Search for the cell housing the specified text and yield its (X, Y) center coordinate. 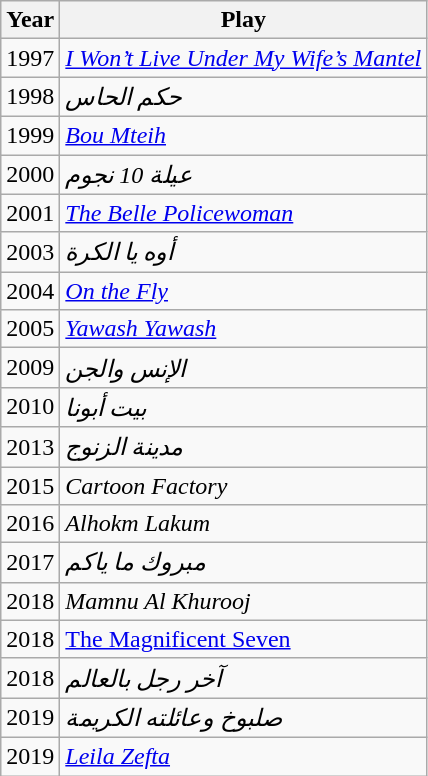
2015 (30, 485)
Bou Mteih (244, 135)
2003 (30, 252)
On the Fly (244, 291)
Play (244, 20)
أوه يا الكرة (244, 252)
2009 (30, 368)
Yawash Yawash (244, 329)
Year (30, 20)
2004 (30, 291)
حكم الحاس (244, 97)
2001 (30, 213)
Alhokm Lakum (244, 524)
2010 (30, 407)
عيلة 10 نجوم (244, 174)
صلبوخ وعائلته الكريمة (244, 718)
آخر رجل بالعالم (244, 678)
The Magnificent Seven (244, 639)
مبروك ما ياكم (244, 563)
2016 (30, 524)
Cartoon Factory (244, 485)
الإنس والجن (244, 368)
I Won’t Live Under My Wife’s Mantel (244, 58)
2013 (30, 447)
2005 (30, 329)
1998 (30, 97)
2000 (30, 174)
بيت أبونا (244, 407)
2017 (30, 563)
1999 (30, 135)
Leila Zefta (244, 756)
1997 (30, 58)
Mamnu Al Khurooj (244, 601)
The Belle Policewoman (244, 213)
مدينة الزنوج (244, 447)
